Find where the given text appears and provide that cell's center as [x, y] coordinate. 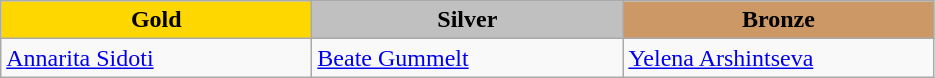
Yelena Arshintseva [778, 58]
Gold [156, 20]
Silver [468, 20]
Bronze [778, 20]
Annarita Sidoti [156, 58]
Beate Gummelt [468, 58]
